Detect which cell encompasses the target text, then output its [x, y] center coordinate. 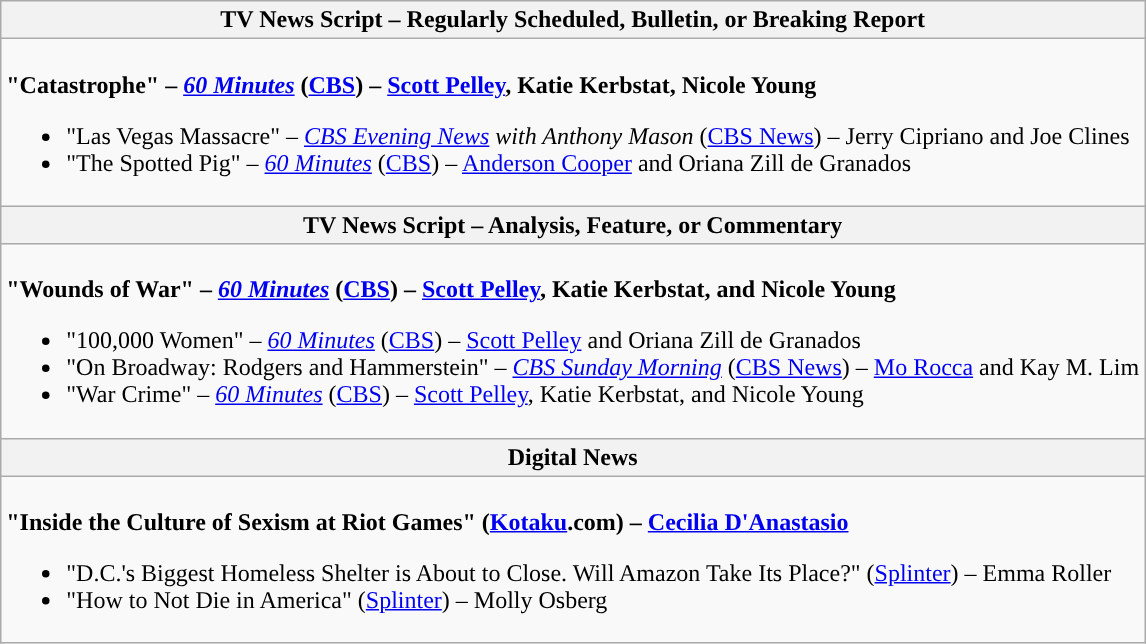
Digital News [573, 457]
TV News Script – Analysis, Feature, or Commentary [573, 225]
TV News Script – Regularly Scheduled, Bulletin, or Breaking Report [573, 20]
